Output the (x, y) coordinate of the center of the cell containing the given text.  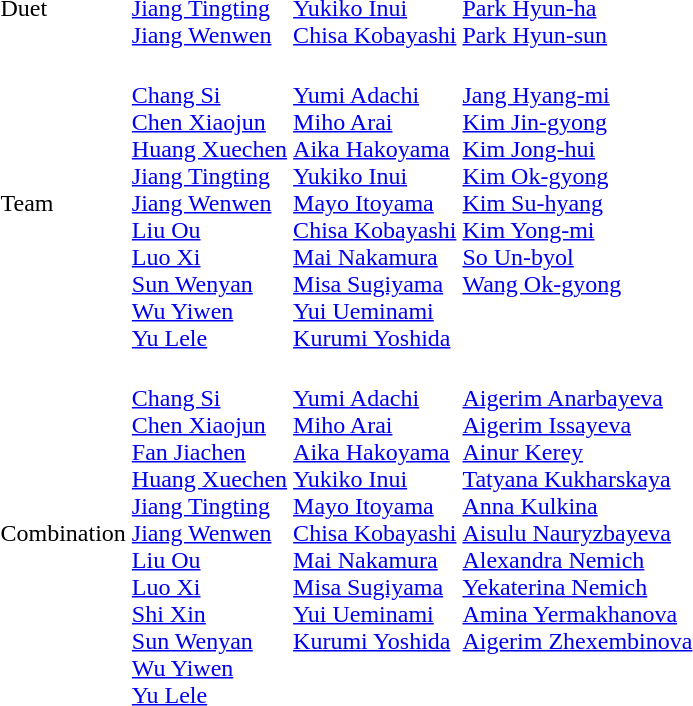
Chang SiChen XiaojunHuang XuechenJiang TingtingJiang WenwenLiu OuLuo XiSun WenyanWu YiwenYu Lele (209, 203)
Yumi AdachiMiho AraiAika HakoyamaYukiko InuiMayo ItoyamaChisa KobayashiMai NakamuraMisa SugiyamaYui UeminamiKurumi Yoshida (375, 203)
